Return the (X, Y) coordinate for the center point of the cell that contains the specified text.  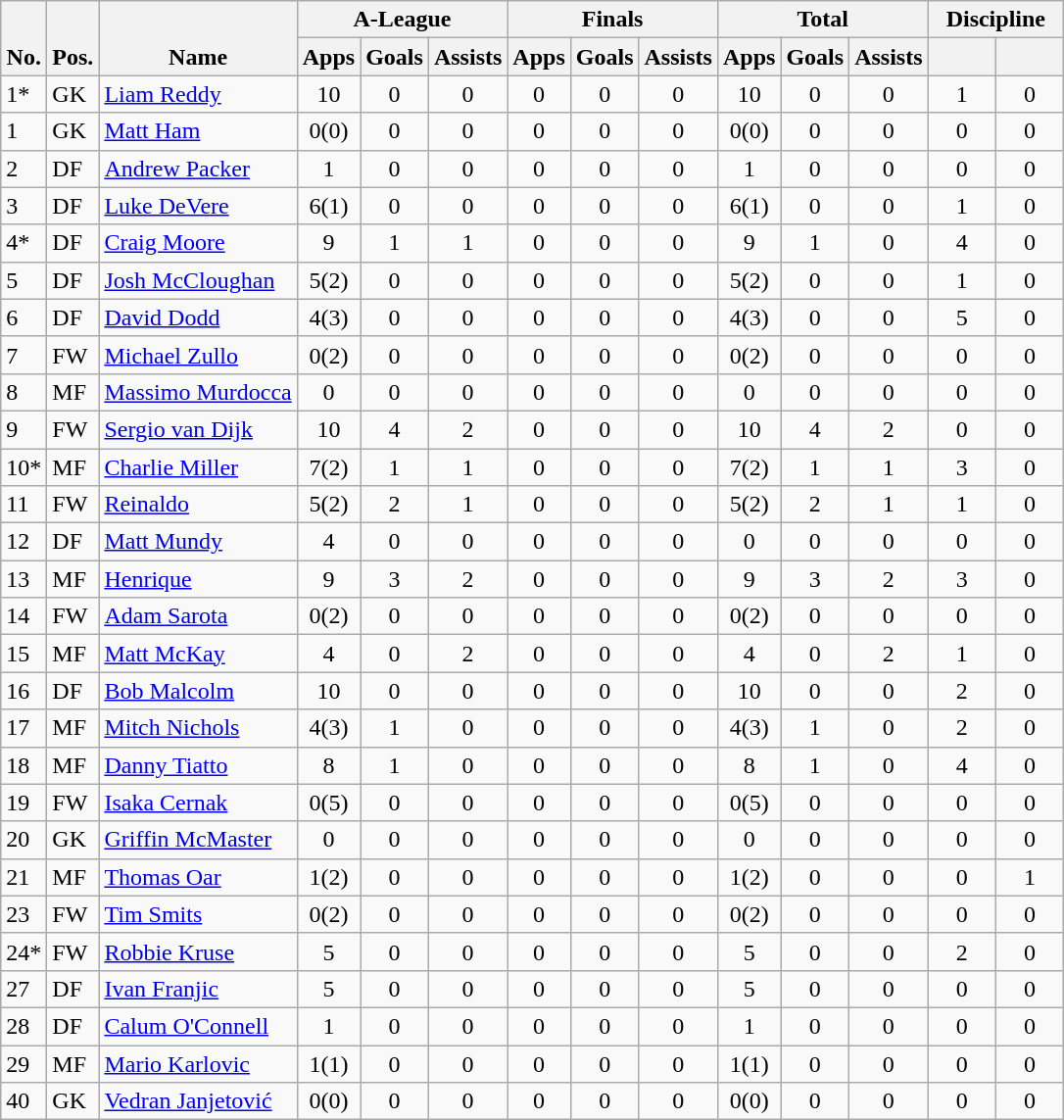
Michael Zullo (198, 355)
15 (24, 654)
No. (24, 38)
Robbie Kruse (198, 951)
Liam Reddy (198, 94)
1* (24, 94)
12 (24, 542)
Thomas Oar (198, 877)
Luke DeVere (198, 206)
Matt McKay (198, 654)
6 (24, 317)
Josh McCloughan (198, 280)
18 (24, 765)
13 (24, 579)
14 (24, 616)
Henrique (198, 579)
Isaka Cernak (198, 803)
24* (24, 951)
Mario Karlovic (198, 1063)
20 (24, 840)
Tim Smits (198, 914)
David Dodd (198, 317)
23 (24, 914)
28 (24, 1026)
Adam Sarota (198, 616)
Craig Moore (198, 243)
16 (24, 691)
A-League (402, 20)
Pos. (73, 38)
17 (24, 728)
Finals (613, 20)
4* (24, 243)
29 (24, 1063)
7 (24, 355)
Bob Malcolm (198, 691)
27 (24, 989)
Matt Ham (198, 131)
Massimo Murdocca (198, 392)
21 (24, 877)
Sergio van Dijk (198, 429)
Ivan Franjic (198, 989)
19 (24, 803)
40 (24, 1101)
Charlie Miller (198, 467)
Reinaldo (198, 505)
Mitch Nichols (198, 728)
11 (24, 505)
Griffin McMaster (198, 840)
Calum O'Connell (198, 1026)
Matt Mundy (198, 542)
10* (24, 467)
Andrew Packer (198, 169)
Total (823, 20)
Vedran Janjetović (198, 1101)
Danny Tiatto (198, 765)
Name (198, 38)
Discipline (995, 20)
